Locate the cell with the specified text and output its [X, Y] center coordinate. 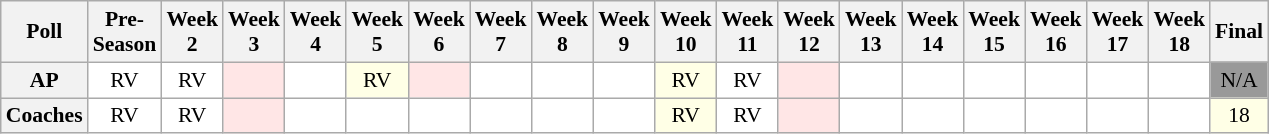
Week12 [809, 32]
Final [1239, 32]
Week13 [871, 32]
Week6 [439, 32]
Week16 [1056, 32]
Week11 [748, 32]
Week8 [562, 32]
18 [1239, 116]
Pre-Season [125, 32]
AP [44, 80]
Week4 [316, 32]
Week5 [377, 32]
Poll [44, 32]
Week14 [933, 32]
Week3 [254, 32]
Week15 [994, 32]
Week9 [624, 32]
Week2 [192, 32]
N/A [1239, 80]
Week17 [1118, 32]
Week7 [501, 32]
Coaches [44, 116]
Week10 [686, 32]
Week18 [1179, 32]
